Pinpoint the cell where the given text exists, returning its [x, y] midpoint coordinate. 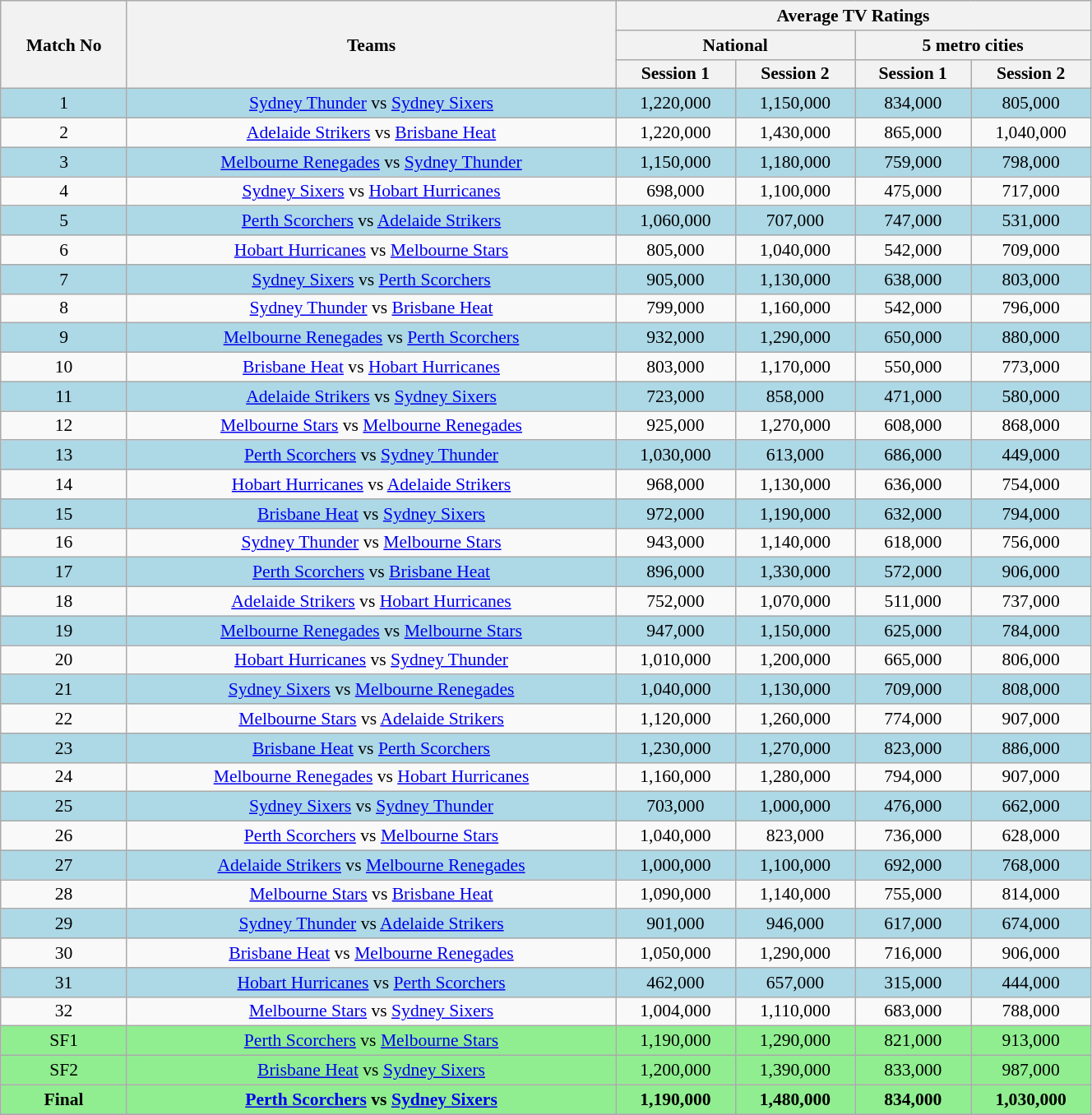
Match No [64, 44]
1 [64, 104]
24 [64, 777]
617,000 [913, 924]
Hobart Hurricanes vs Perth Scorchers [371, 983]
Perth Scorchers vs Sydney Thunder [371, 456]
905,000 [676, 280]
5 metro cities [974, 45]
868,000 [1031, 426]
1,390,000 [795, 1071]
475,000 [913, 192]
686,000 [913, 456]
736,000 [913, 836]
752,000 [676, 602]
968,000 [676, 484]
Melbourne Stars vs Sydney Sixers [371, 1011]
925,000 [676, 426]
636,000 [913, 484]
747,000 [913, 221]
Perth Scorchers vs Sydney Sixers [371, 1099]
755,000 [913, 895]
943,000 [676, 543]
3 [64, 162]
1,090,000 [676, 895]
756,000 [1031, 543]
1,120,000 [676, 719]
707,000 [795, 221]
Adelaide Strikers vs Hobart Hurricanes [371, 602]
Melbourne Stars vs Brisbane Heat [371, 895]
315,000 [913, 983]
788,000 [1031, 1011]
692,000 [913, 865]
20 [64, 660]
716,000 [913, 953]
987,000 [1031, 1071]
1,330,000 [795, 572]
5 [64, 221]
662,000 [1031, 807]
10 [64, 368]
471,000 [913, 396]
Melbourne Renegades vs Hobart Hurricanes [371, 777]
Adelaide Strikers vs Brisbane Heat [371, 133]
665,000 [913, 660]
4 [64, 192]
754,000 [1031, 484]
Sydney Sixers vs Melbourne Renegades [371, 690]
SF2 [64, 1071]
814,000 [1031, 895]
476,000 [913, 807]
796,000 [1031, 308]
880,000 [1031, 338]
858,000 [795, 396]
29 [64, 924]
Final [64, 1099]
1,070,000 [795, 602]
30 [64, 953]
Brisbane Heat vs Hobart Hurricanes [371, 368]
Teams [371, 44]
17 [64, 572]
Sydney Sixers vs Perth Scorchers [371, 280]
798,000 [1031, 162]
572,000 [913, 572]
896,000 [676, 572]
638,000 [913, 280]
1,004,000 [676, 1011]
628,000 [1031, 836]
1,010,000 [676, 660]
703,000 [676, 807]
947,000 [676, 631]
1,280,000 [795, 777]
Adelaide Strikers vs Melbourne Renegades [371, 865]
32 [64, 1011]
1,050,000 [676, 953]
618,000 [913, 543]
1,480,000 [795, 1099]
932,000 [676, 338]
625,000 [913, 631]
683,000 [913, 1011]
946,000 [795, 924]
1,170,000 [795, 368]
12 [64, 426]
1,230,000 [676, 748]
Hobart Hurricanes vs Melbourne Stars [371, 250]
717,000 [1031, 192]
768,000 [1031, 865]
901,000 [676, 924]
613,000 [795, 456]
22 [64, 719]
18 [64, 602]
14 [64, 484]
13 [64, 456]
9 [64, 338]
23 [64, 748]
449,000 [1031, 456]
462,000 [676, 983]
Adelaide Strikers vs Sydney Sixers [371, 396]
Sydney Sixers vs Sydney Thunder [371, 807]
Sydney Thunder vs Melbourne Stars [371, 543]
773,000 [1031, 368]
Perth Scorchers vs Brisbane Heat [371, 572]
784,000 [1031, 631]
511,000 [913, 602]
759,000 [913, 162]
774,000 [913, 719]
Sydney Thunder vs Sydney Sixers [371, 104]
Melbourne Renegades vs Melbourne Stars [371, 631]
833,000 [913, 1071]
Melbourne Renegades vs Sydney Thunder [371, 162]
550,000 [913, 368]
SF1 [64, 1041]
799,000 [676, 308]
657,000 [795, 983]
806,000 [1031, 660]
8 [64, 308]
1,260,000 [795, 719]
972,000 [676, 514]
1,180,000 [795, 162]
580,000 [1031, 396]
Melbourne Stars vs Adelaide Strikers [371, 719]
698,000 [676, 192]
15 [64, 514]
26 [64, 836]
Melbourne Renegades vs Perth Scorchers [371, 338]
Melbourne Stars vs Melbourne Renegades [371, 426]
21 [64, 690]
6 [64, 250]
11 [64, 396]
1,110,000 [795, 1011]
Average TV Ratings [854, 16]
886,000 [1031, 748]
Perth Scorchers vs Adelaide Strikers [371, 221]
674,000 [1031, 924]
28 [64, 895]
25 [64, 807]
444,000 [1031, 983]
608,000 [913, 426]
531,000 [1031, 221]
27 [64, 865]
632,000 [913, 514]
821,000 [913, 1041]
865,000 [913, 133]
Hobart Hurricanes vs Sydney Thunder [371, 660]
723,000 [676, 396]
19 [64, 631]
650,000 [913, 338]
Sydney Thunder vs Brisbane Heat [371, 308]
31 [64, 983]
2 [64, 133]
Sydney Thunder vs Adelaide Strikers [371, 924]
National [735, 45]
Brisbane Heat vs Melbourne Renegades [371, 953]
1,060,000 [676, 221]
7 [64, 280]
737,000 [1031, 602]
Hobart Hurricanes vs Adelaide Strikers [371, 484]
Sydney Sixers vs Hobart Hurricanes [371, 192]
16 [64, 543]
913,000 [1031, 1041]
1,430,000 [795, 133]
808,000 [1031, 690]
Brisbane Heat vs Perth Scorchers [371, 748]
